Determine the [X, Y] coordinate at the center of the cell enclosing the given text.  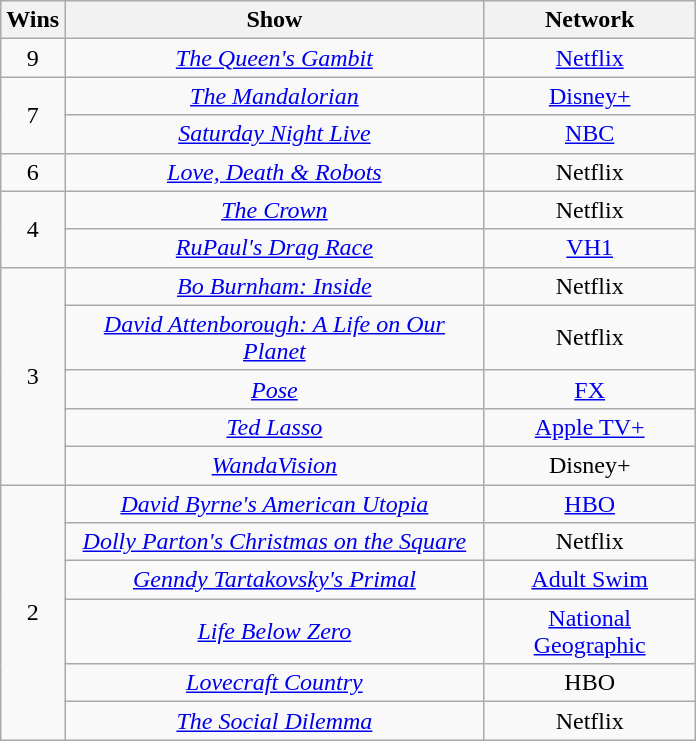
VH1 [590, 248]
6 [33, 172]
Apple TV+ [590, 427]
The Queen's Gambit [274, 58]
Wins [33, 20]
RuPaul's Drag Race [274, 248]
Saturday Night Live [274, 134]
WandaVision [274, 465]
Show [274, 20]
NBC [590, 134]
7 [33, 115]
2 [33, 612]
Bo Burnham: Inside [274, 286]
David Attenborough: A Life on Our Planet [274, 338]
Ted Lasso [274, 427]
3 [33, 376]
9 [33, 58]
Lovecraft Country [274, 683]
Love, Death & Robots [274, 172]
The Social Dilemma [274, 721]
FX [590, 389]
David Byrne's American Utopia [274, 503]
Genndy Tartakovsky's Primal [274, 580]
National Geographic [590, 632]
Life Below Zero [274, 632]
The Crown [274, 210]
Dolly Parton's Christmas on the Square [274, 542]
Network [590, 20]
Adult Swim [590, 580]
The Mandalorian [274, 96]
4 [33, 229]
Pose [274, 389]
